Pinpoint the cell where the given text exists, returning its [x, y] midpoint coordinate. 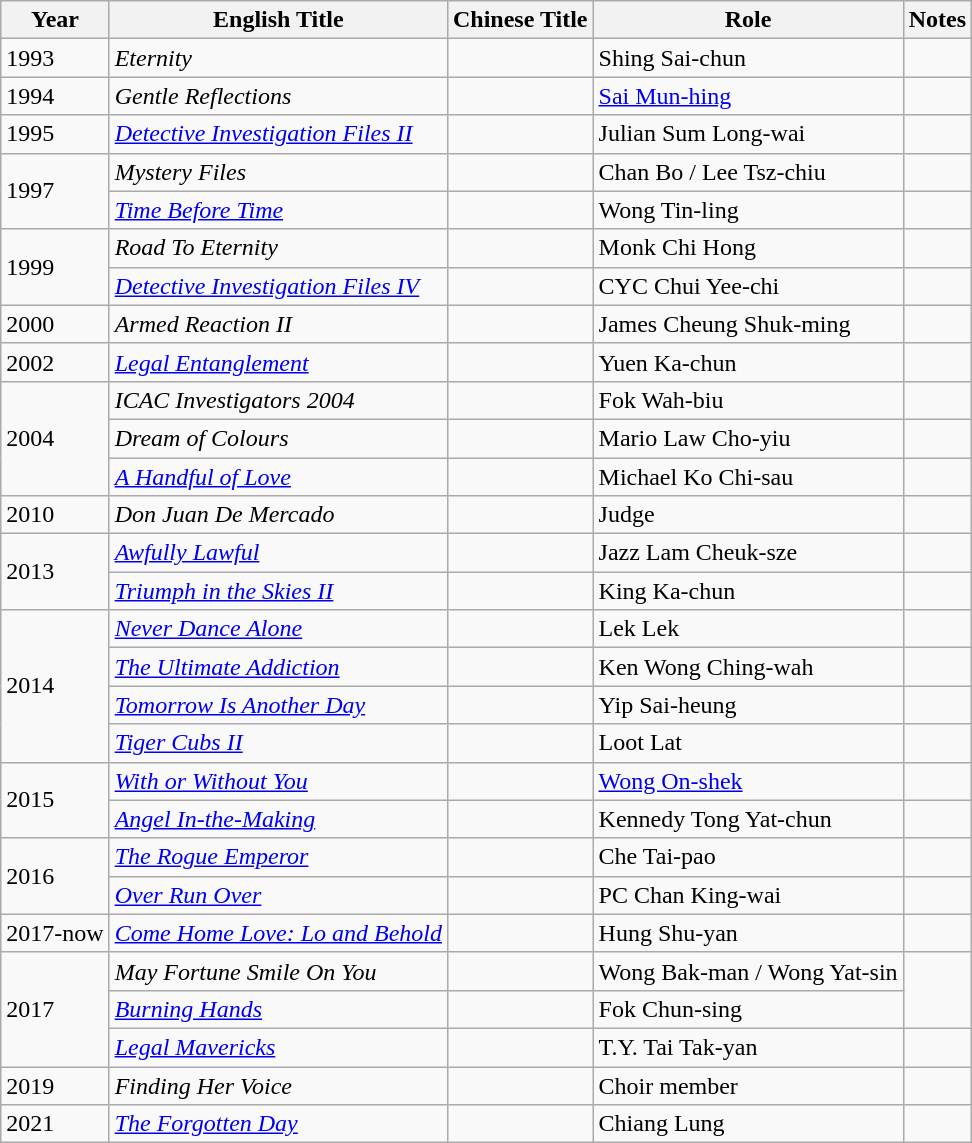
Legal Mavericks [278, 1047]
Tiger Cubs II [278, 743]
1993 [55, 58]
A Handful of Love [278, 477]
1999 [55, 267]
The Ultimate Addiction [278, 667]
The Rogue Emperor [278, 857]
Kennedy Tong Yat-chun [748, 819]
Eternity [278, 58]
Monk Chi Hong [748, 248]
Choir member [748, 1085]
2016 [55, 876]
Mario Law Cho-yiu [748, 438]
May Fortune Smile On You [278, 971]
2014 [55, 686]
Road To Eternity [278, 248]
Chinese Title [520, 20]
Legal Entanglement [278, 362]
Che Tai-pao [748, 857]
Tomorrow Is Another Day [278, 705]
Don Juan De Mercado [278, 515]
Dream of Colours [278, 438]
With or Without You [278, 781]
Sai Mun-hing [748, 96]
English Title [278, 20]
Shing Sai-chun [748, 58]
2000 [55, 324]
Detective Investigation Files IV [278, 286]
Burning Hands [278, 1009]
2015 [55, 800]
1995 [55, 134]
Wong On-shek [748, 781]
Notes [937, 20]
Jazz Lam Cheuk-sze [748, 553]
Role [748, 20]
James Cheung Shuk-ming [748, 324]
Detective Investigation Files II [278, 134]
Wong Tin-ling [748, 210]
Wong Bak-man / Wong Yat-sin [748, 971]
Chan Bo / Lee Tsz-chiu [748, 172]
Year [55, 20]
Fok Wah-biu [748, 400]
Chiang Lung [748, 1124]
Lek Lek [748, 629]
Julian Sum Long-wai [748, 134]
2004 [55, 438]
Triumph in the Skies II [278, 591]
Time Before Time [278, 210]
1997 [55, 191]
Hung Shu-yan [748, 933]
2021 [55, 1124]
Awfully Lawful [278, 553]
Yip Sai-heung [748, 705]
Come Home Love: Lo and Behold [278, 933]
Gentle Reflections [278, 96]
Judge [748, 515]
The Forgotten Day [278, 1124]
Finding Her Voice [278, 1085]
Yuen Ka-chun [748, 362]
2010 [55, 515]
2017 [55, 1009]
Ken Wong Ching-wah [748, 667]
Never Dance Alone [278, 629]
Loot Lat [748, 743]
2002 [55, 362]
1994 [55, 96]
CYC Chui Yee-chi [748, 286]
Angel In-the-Making [278, 819]
Over Run Over [278, 895]
Michael Ko Chi-sau [748, 477]
2013 [55, 572]
2017-now [55, 933]
T.Y. Tai Tak-yan [748, 1047]
Mystery Files [278, 172]
Fok Chun-sing [748, 1009]
Armed Reaction II [278, 324]
2019 [55, 1085]
King Ka-chun [748, 591]
PC Chan King-wai [748, 895]
ICAC Investigators 2004 [278, 400]
